Determine the [X, Y] coordinate at the center of the cell enclosing the given text.  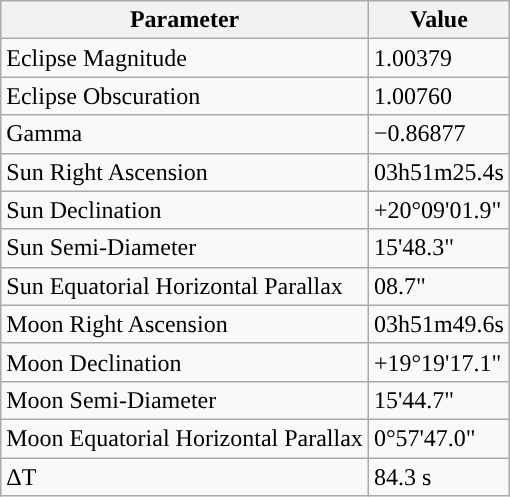
03h51m25.4s [438, 172]
Moon Right Ascension [185, 324]
1.00379 [438, 58]
+19°19'17.1" [438, 362]
03h51m49.6s [438, 324]
+20°09'01.9" [438, 210]
15'48.3" [438, 248]
Moon Declination [185, 362]
ΔT [185, 477]
Eclipse Obscuration [185, 96]
Gamma [185, 134]
Sun Semi-Diameter [185, 248]
0°57'47.0" [438, 438]
Sun Declination [185, 210]
15'44.7" [438, 400]
Sun Equatorial Horizontal Parallax [185, 286]
Value [438, 20]
Parameter [185, 20]
Moon Semi-Diameter [185, 400]
Moon Equatorial Horizontal Parallax [185, 438]
84.3 s [438, 477]
08.7" [438, 286]
Sun Right Ascension [185, 172]
Eclipse Magnitude [185, 58]
−0.86877 [438, 134]
1.00760 [438, 96]
